Locate the cell with the specified text and output its (X, Y) center coordinate. 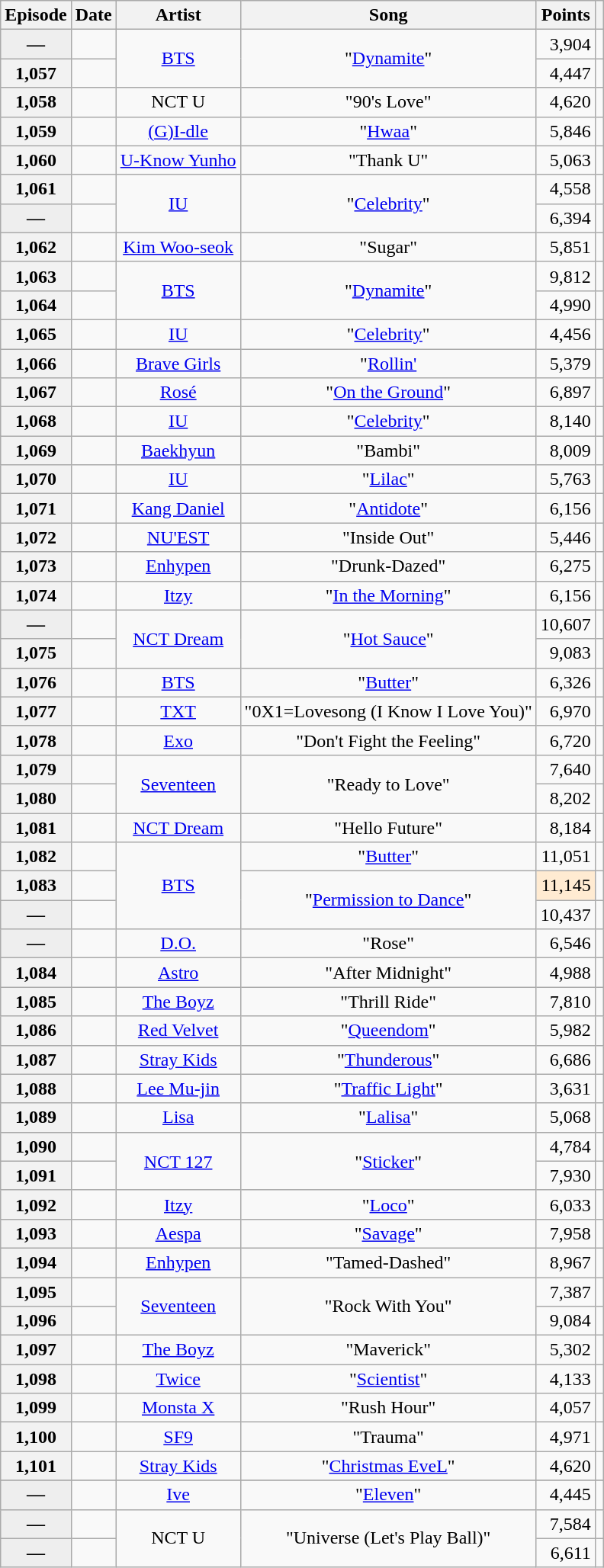
Rosé (178, 393)
"Sugar" (388, 247)
5,063 (566, 160)
5,851 (566, 247)
1,073 (36, 566)
Ive (178, 1495)
6,033 (566, 1204)
5,982 (566, 1031)
1,061 (36, 189)
4,445 (566, 1495)
1,088 (36, 1089)
"On the Ground" (388, 393)
1,067 (36, 393)
1,065 (36, 334)
4,447 (566, 73)
10,607 (566, 624)
1,082 (36, 857)
1,085 (36, 1002)
1,080 (36, 798)
1,074 (36, 595)
"Don't Fight the Feeling" (388, 740)
"0X1=Lovesong (I Know I Love You)" (388, 711)
7,584 (566, 1524)
11,051 (566, 857)
6,897 (566, 393)
1,099 (36, 1408)
8,184 (566, 827)
1,094 (36, 1262)
6,326 (566, 682)
1,092 (36, 1204)
11,145 (566, 886)
"Thrill Ride" (388, 1002)
Brave Girls (178, 364)
D.O. (178, 944)
6,686 (566, 1060)
4,558 (566, 189)
Monsta X (178, 1408)
"Hwaa" (388, 131)
1,097 (36, 1350)
4,784 (566, 1146)
1,095 (36, 1292)
"Rollin' (388, 364)
6,970 (566, 711)
7,958 (566, 1233)
9,812 (566, 276)
Lisa (178, 1117)
3,904 (566, 44)
1,093 (36, 1233)
Episode (36, 15)
6,720 (566, 740)
1,086 (36, 1031)
1,084 (36, 973)
"Permission to Dance" (388, 900)
7,640 (566, 769)
5,379 (566, 364)
1,083 (36, 886)
1,090 (36, 1146)
1,079 (36, 769)
Exo (178, 740)
1,070 (36, 479)
6,394 (566, 218)
"Loco" (388, 1204)
"Tamed-Dashed" (388, 1262)
1,058 (36, 102)
1,072 (36, 537)
1,076 (36, 682)
1,075 (36, 653)
1,057 (36, 73)
1,066 (36, 364)
1,100 (36, 1437)
1,069 (36, 451)
"Thunderous" (388, 1060)
"After Midnight" (388, 973)
1,064 (36, 305)
Points (566, 15)
"Bambi" (388, 451)
1,063 (36, 276)
1,060 (36, 160)
9,083 (566, 653)
Lee Mu-jin (178, 1089)
"Eleven" (388, 1495)
"Traffic Light" (388, 1089)
4,990 (566, 305)
1,098 (36, 1379)
"Lalisa" (388, 1117)
1,101 (36, 1466)
1,081 (36, 827)
"In the Morning" (388, 595)
5,846 (566, 131)
"Universe (Let's Play Ball)" (388, 1538)
"Maverick" (388, 1350)
4,456 (566, 334)
1,077 (36, 711)
1,087 (36, 1060)
1,096 (36, 1321)
Astro (178, 973)
1,068 (36, 422)
3,631 (566, 1089)
9,084 (566, 1321)
"Hello Future" (388, 827)
1,091 (36, 1175)
NU'EST (178, 537)
5,446 (566, 537)
"Hot Sauce" (388, 639)
Kim Woo-seok (178, 247)
SF9 (178, 1437)
(G)I-dle (178, 131)
10,437 (566, 915)
Baekhyun (178, 451)
"90's Love" (388, 102)
"Sticker" (388, 1161)
"Lilac" (388, 479)
6,611 (566, 1553)
5,763 (566, 479)
8,009 (566, 451)
1,078 (36, 740)
8,140 (566, 422)
NCT 127 (178, 1161)
Date (93, 15)
7,810 (566, 1002)
1,089 (36, 1117)
"Scientist" (388, 1379)
8,967 (566, 1262)
"Ready to Love" (388, 784)
6,275 (566, 566)
TXT (178, 711)
"Rush Hour" (388, 1408)
1,059 (36, 131)
Song (388, 15)
Red Velvet (178, 1031)
"Thank U" (388, 160)
U-Know Yunho (178, 160)
"Trauma" (388, 1437)
7,387 (566, 1292)
8,202 (566, 798)
4,971 (566, 1437)
5,068 (566, 1117)
Aespa (178, 1233)
Artist (178, 15)
"Inside Out" (388, 537)
4,988 (566, 973)
Twice (178, 1379)
Kang Daniel (178, 508)
"Antidote" (388, 508)
"Rose" (388, 944)
4,057 (566, 1408)
4,133 (566, 1379)
5,302 (566, 1350)
"Savage" (388, 1233)
"Rock With You" (388, 1307)
"Drunk-Dazed" (388, 566)
"Queendom" (388, 1031)
6,546 (566, 944)
"Christmas EveL" (388, 1466)
1,062 (36, 247)
7,930 (566, 1175)
1,071 (36, 508)
